Detect which cell encompasses the target text, then output its (X, Y) center coordinate. 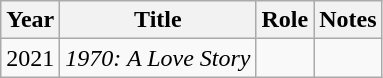
2021 (30, 58)
Notes (348, 20)
Title (158, 20)
1970: A Love Story (158, 58)
Role (285, 20)
Year (30, 20)
